Return the [x, y] coordinate for the center point of the cell that contains the specified text.  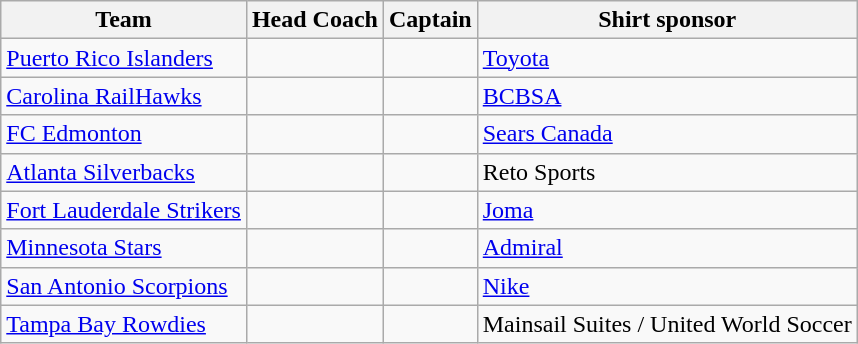
Tampa Bay Rowdies [124, 324]
FC Edmonton [124, 134]
Mainsail Suites / United World Soccer [667, 324]
Fort Lauderdale Strikers [124, 210]
Carolina RailHawks [124, 96]
Puerto Rico Islanders [124, 58]
Admiral [667, 248]
Captain [430, 20]
Team [124, 20]
San Antonio Scorpions [124, 286]
Atlanta Silverbacks [124, 172]
BCBSA [667, 96]
Minnesota Stars [124, 248]
Shirt sponsor [667, 20]
Toyota [667, 58]
Joma [667, 210]
Reto Sports [667, 172]
Sears Canada [667, 134]
Nike [667, 286]
Head Coach [314, 20]
